Output the [x, y] coordinate of the center of the cell containing the given text.  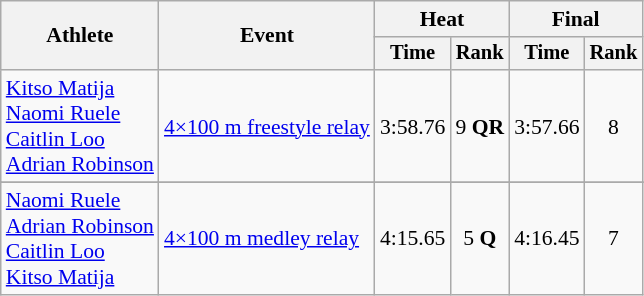
Heat [442, 19]
3:57.66 [546, 126]
Athlete [80, 36]
7 [614, 239]
4×100 m medley relay [267, 239]
3:58.76 [412, 126]
4:16.45 [546, 239]
Event [267, 36]
5 Q [480, 239]
8 [614, 126]
Kitso MatijaNaomi RueleCaitlin LooAdrian Robinson [80, 126]
Final [576, 19]
9 QR [480, 126]
Naomi RueleAdrian RobinsonCaitlin LooKitso Matija [80, 239]
4:15.65 [412, 239]
4×100 m freestyle relay [267, 126]
